Identify which cell holds the provided text, then report its [X, Y] central coordinate. 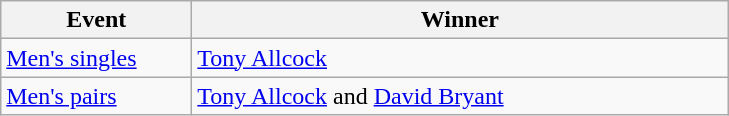
Men's pairs [96, 96]
Winner [460, 20]
Men's singles [96, 58]
Tony Allcock and David Bryant [460, 96]
Tony Allcock [460, 58]
Event [96, 20]
